Return (x, y) of the center of cell containing provided text 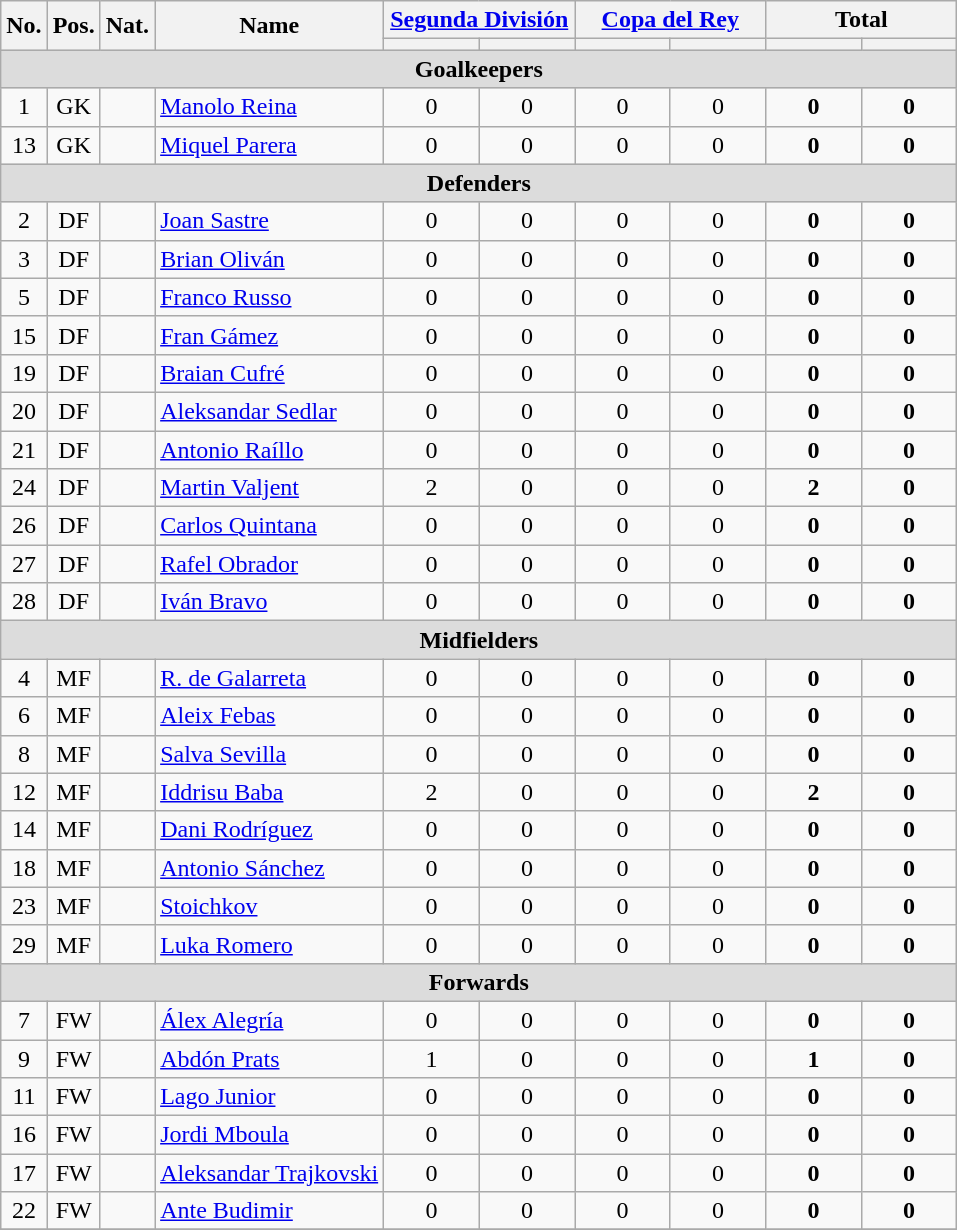
Aleix Febas (270, 716)
26 (24, 526)
Luka Romero (270, 944)
Abdón Prats (270, 1059)
Braian Cufré (270, 373)
Salva Sevilla (270, 754)
Midfielders (479, 640)
21 (24, 449)
Nat. (127, 26)
Name (270, 26)
5 (24, 297)
6 (24, 716)
Aleksandar Trajkovski (270, 1173)
Segunda División (480, 20)
18 (24, 868)
Jordi Mboula (270, 1135)
Copa del Rey (670, 20)
Álex Alegría (270, 1020)
Joan Sastre (270, 221)
Martin Valjent (270, 488)
No. (24, 26)
28 (24, 602)
14 (24, 830)
13 (24, 145)
29 (24, 944)
Miquel Parera (270, 145)
15 (24, 335)
17 (24, 1173)
24 (24, 488)
Lago Junior (270, 1097)
Aleksandar Sedlar (270, 411)
Antonio Raíllo (270, 449)
22 (24, 1211)
Rafel Obrador (270, 564)
Manolo Reina (270, 107)
Forwards (479, 982)
Dani Rodríguez (270, 830)
Antonio Sánchez (270, 868)
Brian Oliván (270, 259)
Pos. (74, 26)
Iddrisu Baba (270, 792)
Total (862, 20)
Defenders (479, 183)
R. de Galarreta (270, 678)
Stoichkov (270, 906)
23 (24, 906)
8 (24, 754)
Goalkeepers (479, 69)
27 (24, 564)
Ante Budimir (270, 1211)
12 (24, 792)
19 (24, 373)
Fran Gámez (270, 335)
3 (24, 259)
11 (24, 1097)
20 (24, 411)
7 (24, 1020)
4 (24, 678)
9 (24, 1059)
16 (24, 1135)
Iván Bravo (270, 602)
Carlos Quintana (270, 526)
Franco Russo (270, 297)
